Detect which cell encompasses the target text, then output its [x, y] center coordinate. 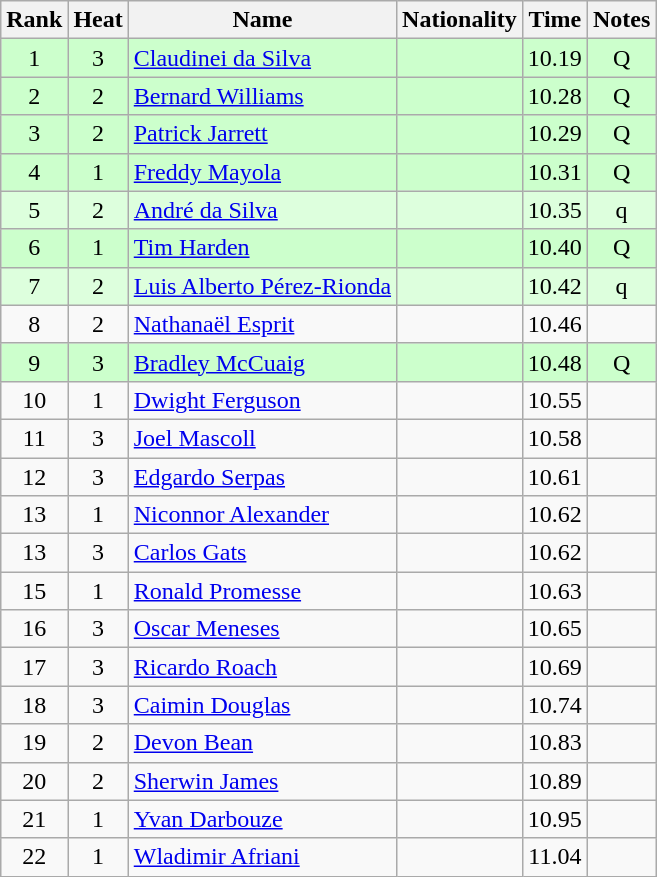
10.55 [554, 400]
Niconnor Alexander [262, 515]
Ronald Promesse [262, 591]
10.69 [554, 667]
Name [262, 20]
10.63 [554, 591]
10.31 [554, 172]
Edgardo Serpas [262, 477]
21 [34, 819]
10.48 [554, 362]
10.61 [554, 477]
10 [34, 400]
Notes [621, 20]
10.29 [554, 134]
10.35 [554, 210]
Yvan Darbouze [262, 819]
11.04 [554, 857]
18 [34, 705]
Nathanaël Esprit [262, 324]
10.40 [554, 248]
Nationality [460, 20]
22 [34, 857]
19 [34, 743]
4 [34, 172]
Freddy Mayola [262, 172]
Joel Mascoll [262, 438]
10.83 [554, 743]
10.19 [554, 58]
Bernard Williams [262, 96]
7 [34, 286]
16 [34, 629]
Devon Bean [262, 743]
Oscar Meneses [262, 629]
Tim Harden [262, 248]
10.65 [554, 629]
Rank [34, 20]
6 [34, 248]
Sherwin James [262, 781]
15 [34, 591]
10.74 [554, 705]
10.28 [554, 96]
Heat [98, 20]
8 [34, 324]
Wladimir Afriani [262, 857]
Luis Alberto Pérez-Rionda [262, 286]
10.46 [554, 324]
Caimin Douglas [262, 705]
12 [34, 477]
10.58 [554, 438]
Claudinei da Silva [262, 58]
Carlos Gats [262, 553]
10.95 [554, 819]
9 [34, 362]
11 [34, 438]
5 [34, 210]
10.42 [554, 286]
André da Silva [262, 210]
Bradley McCuaig [262, 362]
Dwight Ferguson [262, 400]
20 [34, 781]
17 [34, 667]
Ricardo Roach [262, 667]
10.89 [554, 781]
Patrick Jarrett [262, 134]
Time [554, 20]
